Extract the [x, y] coordinate from the center of the cell holding the provided text.  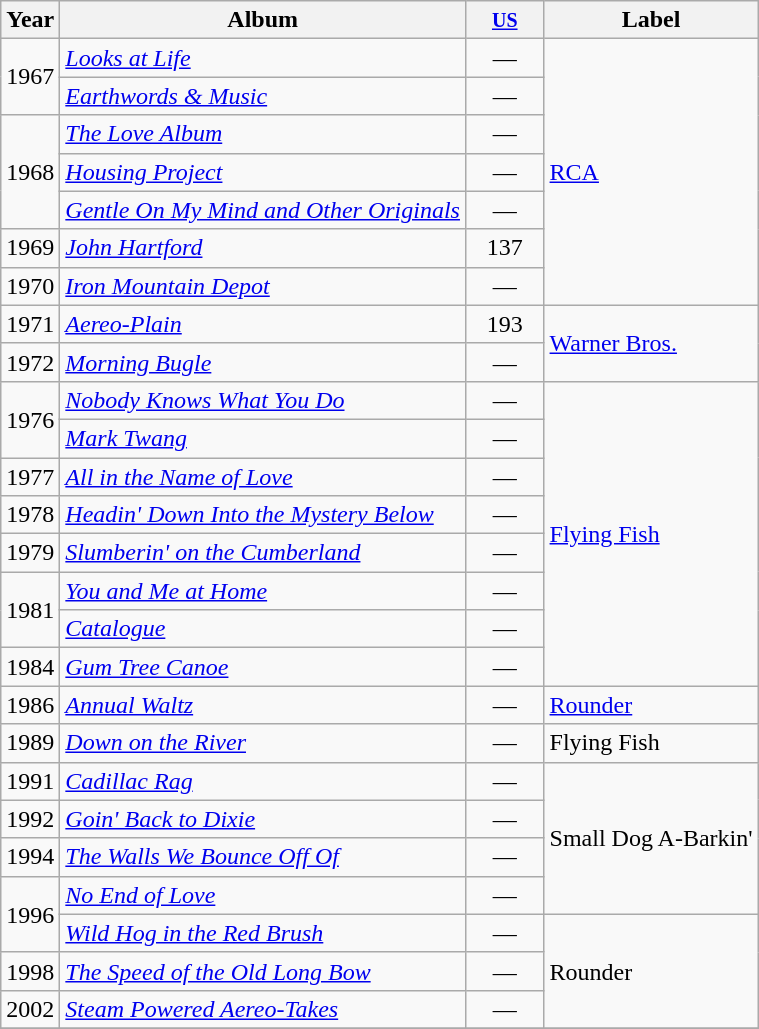
1972 [30, 362]
1992 [30, 819]
137 [504, 248]
Housing Project [263, 172]
1971 [30, 324]
Down on the River [263, 743]
All in the Name of Love [263, 477]
1998 [30, 971]
Iron Mountain Depot [263, 286]
The Walls We Bounce Off Of [263, 857]
Small Dog A-Barkin' [651, 838]
2002 [30, 1009]
Goin' Back to Dixie [263, 819]
193 [504, 324]
1968 [30, 172]
1996 [30, 914]
Year [30, 20]
Annual Waltz [263, 705]
Aereo-Plain [263, 324]
US [504, 20]
1979 [30, 553]
RCA [651, 172]
1976 [30, 419]
1969 [30, 248]
Mark Twang [263, 438]
The Speed of the Old Long Bow [263, 971]
Earthwords & Music [263, 96]
Morning Bugle [263, 362]
You and Me at Home [263, 591]
1977 [30, 477]
Gum Tree Canoe [263, 667]
Catalogue [263, 629]
Warner Bros. [651, 343]
No End of Love [263, 895]
1994 [30, 857]
1986 [30, 705]
Label [651, 20]
Album [263, 20]
Steam Powered Aereo-Takes [263, 1009]
John Hartford [263, 248]
1991 [30, 781]
Cadillac Rag [263, 781]
1967 [30, 77]
Gentle On My Mind and Other Originals [263, 210]
1989 [30, 743]
Wild Hog in the Red Brush [263, 933]
1984 [30, 667]
The Love Album [263, 134]
Headin' Down Into the Mystery Below [263, 515]
Looks at Life [263, 58]
Nobody Knows What You Do [263, 400]
1981 [30, 610]
1970 [30, 286]
Slumberin' on the Cumberland [263, 553]
1978 [30, 515]
